Output the (X, Y) coordinate of the center of the cell containing the given text.  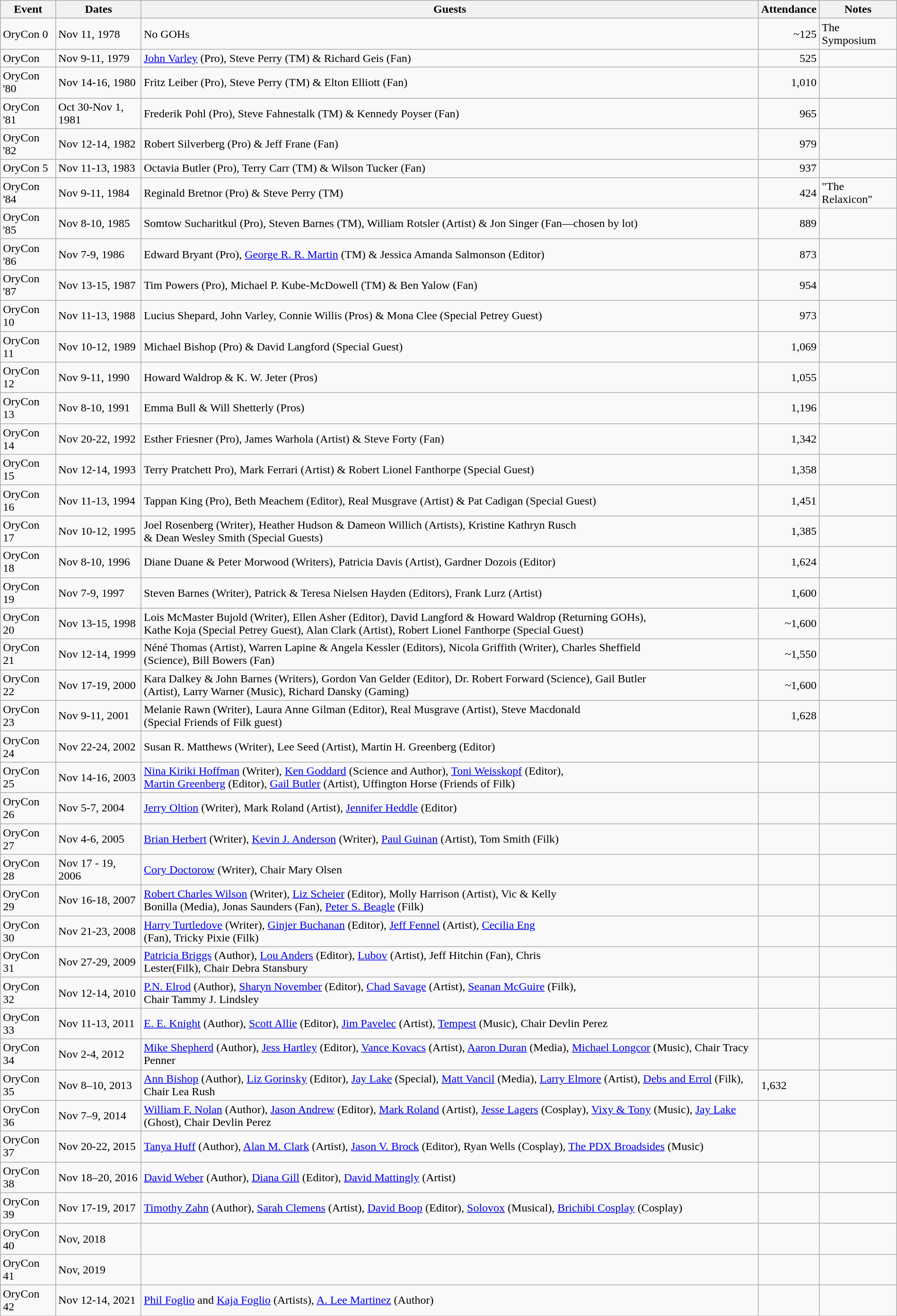
Nov 13-15, 1987 (98, 285)
OryCon 0 (28, 34)
Susan R. Matthews (Writer), Lee Seed (Artist), Martin H. Greenberg (Editor) (449, 746)
Brian Herbert (Writer), Kevin J. Anderson (Writer), Paul Guinan (Artist), Tom Smith (Filk) (449, 839)
OryCon 14 (28, 439)
Nov 12-14, 1982 (98, 144)
Octavia Butler (Pro), Terry Carr (TM) & Wilson Tucker (Fan) (449, 168)
979 (789, 144)
OryCon 35 (28, 1085)
Nov 17-19, 2017 (98, 1208)
Nov 27-29, 2009 (98, 962)
Howard Waldrop & K. W. Jeter (Pros) (449, 377)
OryCon 19 (28, 593)
OryCon 39 (28, 1208)
424 (789, 193)
Esther Friesner (Pro), James Warhola (Artist) & Steve Forty (Fan) (449, 439)
Nov 4-6, 2005 (98, 839)
OryCon '87 (28, 285)
Guests (449, 9)
Nov 14-16, 2003 (98, 777)
Oct 30-Nov 1, 1981 (98, 113)
Jerry Oltion (Writer), Mark Roland (Artist), Jennifer Heddle (Editor) (449, 808)
OryCon 18 (28, 562)
OryCon 12 (28, 377)
OryCon 32 (28, 993)
Robert Silverberg (Pro) & Jeff Frane (Fan) (449, 144)
Nov 11-13, 2011 (98, 1023)
OryCon '85 (28, 223)
P.N. Elrod (Author), Sharyn November (Editor), Chad Savage (Artist), Seanan McGuire (Filk), Chair Tammy J. Lindsley (449, 993)
OryCon 33 (28, 1023)
1,010 (789, 82)
Nov 12-14, 1993 (98, 470)
Tappan King (Pro), Beth Meachem (Editor), Real Musgrave (Artist) & Pat Cadigan (Special Guest) (449, 500)
Steven Barnes (Writer), Patrick & Teresa Nielsen Hayden (Editors), Frank Lurz (Artist) (449, 593)
Nov 14-16, 1980 (98, 82)
OryCon 21 (28, 654)
Somtow Sucharitkul (Pro), Steven Barnes (TM), William Rotsler (Artist) & Jon Singer (Fan—chosen by lot) (449, 223)
Nov 7–9, 2014 (98, 1116)
1,624 (789, 562)
Timothy Zahn (Author), Sarah Clemens (Artist), David Boop (Editor), Solovox (Musical), Brichibi Cosplay (Cosplay) (449, 1208)
Nov 9-11, 2001 (98, 716)
OryCon 27 (28, 839)
Nov 8-10, 1991 (98, 409)
Patricia Briggs (Author), Lou Anders (Editor), Lubov (Artist), Jeff Hitchin (Fan), Chris Lester(Filk), Chair Debra Stansbury (449, 962)
Nov 11-13, 1994 (98, 500)
Nov 17-19, 2000 (98, 685)
Nov 12-14, 2021 (98, 1300)
Michael Bishop (Pro) & David Langford (Special Guest) (449, 346)
Néné Thomas (Artist), Warren Lapine & Angela Kessler (Editors), Nicola Griffith (Writer), Charles Sheffield (Science), Bill Bowers (Fan) (449, 654)
OryCon 36 (28, 1116)
OryCon 23 (28, 716)
Nov 10-12, 1995 (98, 532)
Tanya Huff (Author), Alan M. Clark (Artist), Jason V. Brock (Editor), Ryan Wells (Cosplay), The PDX Broadsides (Music) (449, 1146)
Fritz Leiber (Pro), Steve Perry (TM) & Elton Elliott (Fan) (449, 82)
Attendance (789, 9)
1,600 (789, 593)
Nov 20-22, 2015 (98, 1146)
Nov 13-15, 1998 (98, 623)
Nov 11-13, 1988 (98, 316)
Joel Rosenberg (Writer), Heather Hudson & Dameon Willich (Artists), Kristine Kathryn Rusch & Dean Wesley Smith (Special Guests) (449, 532)
OryCon 16 (28, 500)
Nov 9-11, 1984 (98, 193)
OryCon (28, 58)
David Weber (Author), Diana Gill (Editor), David Mattingly (Artist) (449, 1177)
Cory Doctorow (Writer), Chair Mary Olsen (449, 870)
Event (28, 9)
873 (789, 254)
OryCon 17 (28, 532)
1,632 (789, 1085)
OryCon 40 (28, 1239)
973 (789, 316)
OryCon 5 (28, 168)
Melanie Rawn (Writer), Laura Anne Gilman (Editor), Real Musgrave (Artist), Steve Macdonald (Special Friends of Filk guest) (449, 716)
Nov 12-14, 2010 (98, 993)
OryCon 31 (28, 962)
Nov 8-10, 1996 (98, 562)
OryCon '80 (28, 82)
Nov 12-14, 1999 (98, 654)
OryCon 34 (28, 1055)
525 (789, 58)
OryCon 13 (28, 409)
OryCon 38 (28, 1177)
~1,550 (789, 654)
OryCon 42 (28, 1300)
OryCon 28 (28, 870)
937 (789, 168)
Nov 22-24, 2002 (98, 746)
Nov 21-23, 2008 (98, 932)
OryCon 41 (28, 1269)
John Varley (Pro), Steve Perry (TM) & Richard Geis (Fan) (449, 58)
Nov 7-9, 1997 (98, 593)
OryCon 26 (28, 808)
Ann Bishop (Author), Liz Gorinsky (Editor), Jay Lake (Special), Matt Vancil (Media), Larry Elmore (Artist), Debs and Errol (Filk), Chair Lea Rush (449, 1085)
Lucius Shepard, John Varley, Connie Willis (Pros) & Mona Clee (Special Petrey Guest) (449, 316)
Dates (98, 9)
OryCon 25 (28, 777)
Terry Pratchett Pro), Mark Ferrari (Artist) & Robert Lionel Fanthorpe (Special Guest) (449, 470)
OryCon 22 (28, 685)
1,451 (789, 500)
Mike Shepherd (Author), Jess Hartley (Editor), Vance Kovacs (Artist), Aaron Duran (Media), Michael Longcor (Music), Chair Tracy Penner (449, 1055)
Nov 10-12, 1989 (98, 346)
OryCon 15 (28, 470)
Nov 8-10, 1985 (98, 223)
Reginald Bretnor (Pro) & Steve Perry (TM) (449, 193)
OryCon 37 (28, 1146)
1,358 (789, 470)
Phil Foglio and Kaja Foglio (Artists), A. Lee Martinez (Author) (449, 1300)
OryCon 20 (28, 623)
954 (789, 285)
Nov 18–20, 2016 (98, 1177)
Nov 20-22, 1992 (98, 439)
Nov 8–10, 2013 (98, 1085)
Nov 11-13, 1983 (98, 168)
1,055 (789, 377)
The Symposium (858, 34)
Nov 9-11, 1979 (98, 58)
Nov, 2019 (98, 1269)
1,196 (789, 409)
OryCon 30 (28, 932)
OryCon 10 (28, 316)
889 (789, 223)
"The Relaxicon" (858, 193)
Diane Duane & Peter Morwood (Writers), Patricia Davis (Artist), Gardner Dozois (Editor) (449, 562)
1,385 (789, 532)
Nov 9-11, 1990 (98, 377)
Nov 2-4, 2012 (98, 1055)
OryCon '81 (28, 113)
OryCon '86 (28, 254)
OryCon '82 (28, 144)
Nov 11, 1978 (98, 34)
Nov 17 - 19, 2006 (98, 870)
Tim Powers (Pro), Michael P. Kube-McDowell (TM) & Ben Yalow (Fan) (449, 285)
Harry Turtledove (Writer), Ginjer Buchanan (Editor), Jeff Fennel (Artist), Cecilia Eng (Fan), Tricky Pixie (Filk) (449, 932)
~125 (789, 34)
Nov 5-7, 2004 (98, 808)
Frederik Pohl (Pro), Steve Fahnestalk (TM) & Kennedy Poyser (Fan) (449, 113)
OryCon 29 (28, 900)
Nov, 2018 (98, 1239)
965 (789, 113)
OryCon '84 (28, 193)
No GOHs (449, 34)
1,342 (789, 439)
E. E. Knight (Author), Scott Allie (Editor), Jim Pavelec (Artist), Tempest (Music), Chair Devlin Perez (449, 1023)
Emma Bull & Will Shetterly (Pros) (449, 409)
OryCon 24 (28, 746)
Nov 7-9, 1986 (98, 254)
1,069 (789, 346)
Edward Bryant (Pro), George R. R. Martin (TM) & Jessica Amanda Salmonson (Editor) (449, 254)
1,628 (789, 716)
OryCon 11 (28, 346)
Notes (858, 9)
Nov 16-18, 2007 (98, 900)
